Output the (X, Y) coordinate of the center of the cell containing the given text.  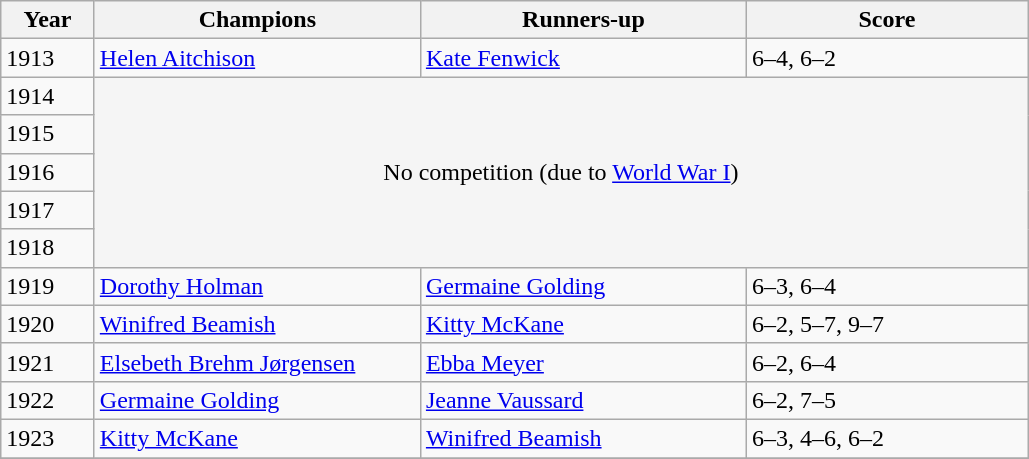
6–3, 6–4 (886, 286)
6–3, 4–6, 6–2 (886, 438)
1913 (48, 58)
Kate Fenwick (583, 58)
6–2, 7–5 (886, 400)
1923 (48, 438)
Elsebeth Brehm Jørgensen (257, 362)
6–4, 6–2 (886, 58)
1917 (48, 210)
1920 (48, 324)
1916 (48, 172)
1915 (48, 134)
Score (886, 20)
Helen Aitchison (257, 58)
Ebba Meyer (583, 362)
Champions (257, 20)
6–2, 5–7, 9–7 (886, 324)
No competition (due to World War I) (560, 172)
Dorothy Holman (257, 286)
1922 (48, 400)
Runners-up (583, 20)
1919 (48, 286)
1921 (48, 362)
1914 (48, 96)
Year (48, 20)
6–2, 6–4 (886, 362)
1918 (48, 248)
Jeanne Vaussard (583, 400)
